Determine the [x, y] coordinate at the center of the cell enclosing the given text.  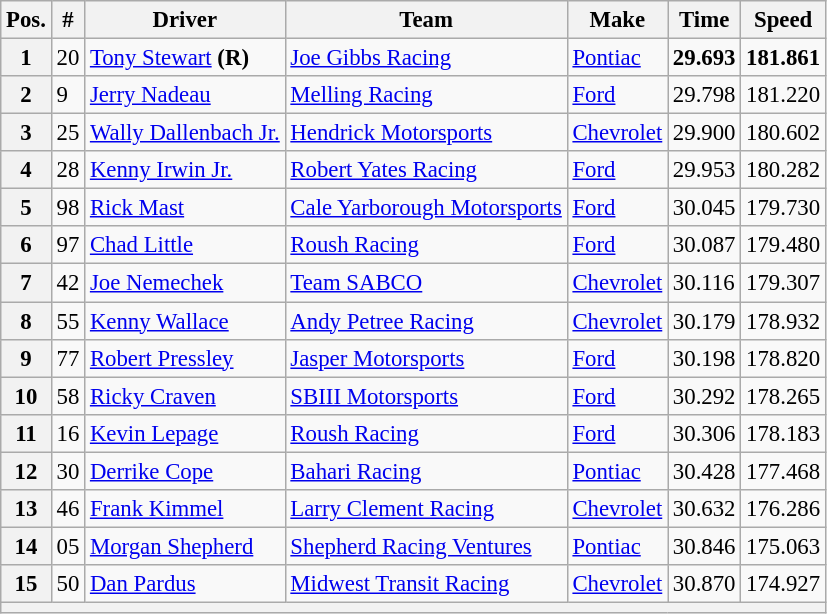
46 [68, 509]
30.116 [704, 283]
4 [26, 170]
Pos. [26, 20]
29.693 [704, 58]
97 [68, 245]
29.900 [704, 133]
180.602 [784, 133]
58 [68, 396]
178.932 [784, 321]
Tony Stewart (R) [185, 58]
Hendrick Motorsports [426, 133]
29.798 [704, 95]
20 [68, 58]
16 [68, 433]
42 [68, 283]
Frank Kimmel [185, 509]
Shepherd Racing Ventures [426, 546]
5 [26, 208]
179.730 [784, 208]
Robert Pressley [185, 358]
2 [26, 95]
180.282 [784, 170]
12 [26, 471]
Kenny Wallace [185, 321]
Morgan Shepherd [185, 546]
Wally Dallenbach Jr. [185, 133]
175.063 [784, 546]
Robert Yates Racing [426, 170]
Kenny Irwin Jr. [185, 170]
30 [68, 471]
Melling Racing [426, 95]
30.198 [704, 358]
Team SABCO [426, 283]
Bahari Racing [426, 471]
29.953 [704, 170]
Midwest Transit Racing [426, 584]
Jasper Motorsports [426, 358]
30.306 [704, 433]
25 [68, 133]
28 [68, 170]
181.861 [784, 58]
Time [704, 20]
Kevin Lepage [185, 433]
11 [26, 433]
Joe Gibbs Racing [426, 58]
15 [26, 584]
30.846 [704, 546]
Team [426, 20]
Speed [784, 20]
Make [617, 20]
Cale Yarborough Motorsports [426, 208]
181.220 [784, 95]
Dan Pardus [185, 584]
179.480 [784, 245]
178.265 [784, 396]
Larry Clement Racing [426, 509]
7 [26, 283]
SBIII Motorsports [426, 396]
98 [68, 208]
30.087 [704, 245]
179.307 [784, 283]
Andy Petree Racing [426, 321]
174.927 [784, 584]
30.292 [704, 396]
3 [26, 133]
30.428 [704, 471]
50 [68, 584]
30.179 [704, 321]
Chad Little [185, 245]
10 [26, 396]
8 [26, 321]
178.820 [784, 358]
30.870 [704, 584]
176.286 [784, 509]
13 [26, 509]
14 [26, 546]
77 [68, 358]
Joe Nemechek [185, 283]
177.468 [784, 471]
178.183 [784, 433]
55 [68, 321]
Jerry Nadeau [185, 95]
30.045 [704, 208]
Rick Mast [185, 208]
30.632 [704, 509]
# [68, 20]
Driver [185, 20]
6 [26, 245]
05 [68, 546]
1 [26, 58]
Derrike Cope [185, 471]
Ricky Craven [185, 396]
